Return the [x, y] coordinate for the center point of the cell that contains the specified text.  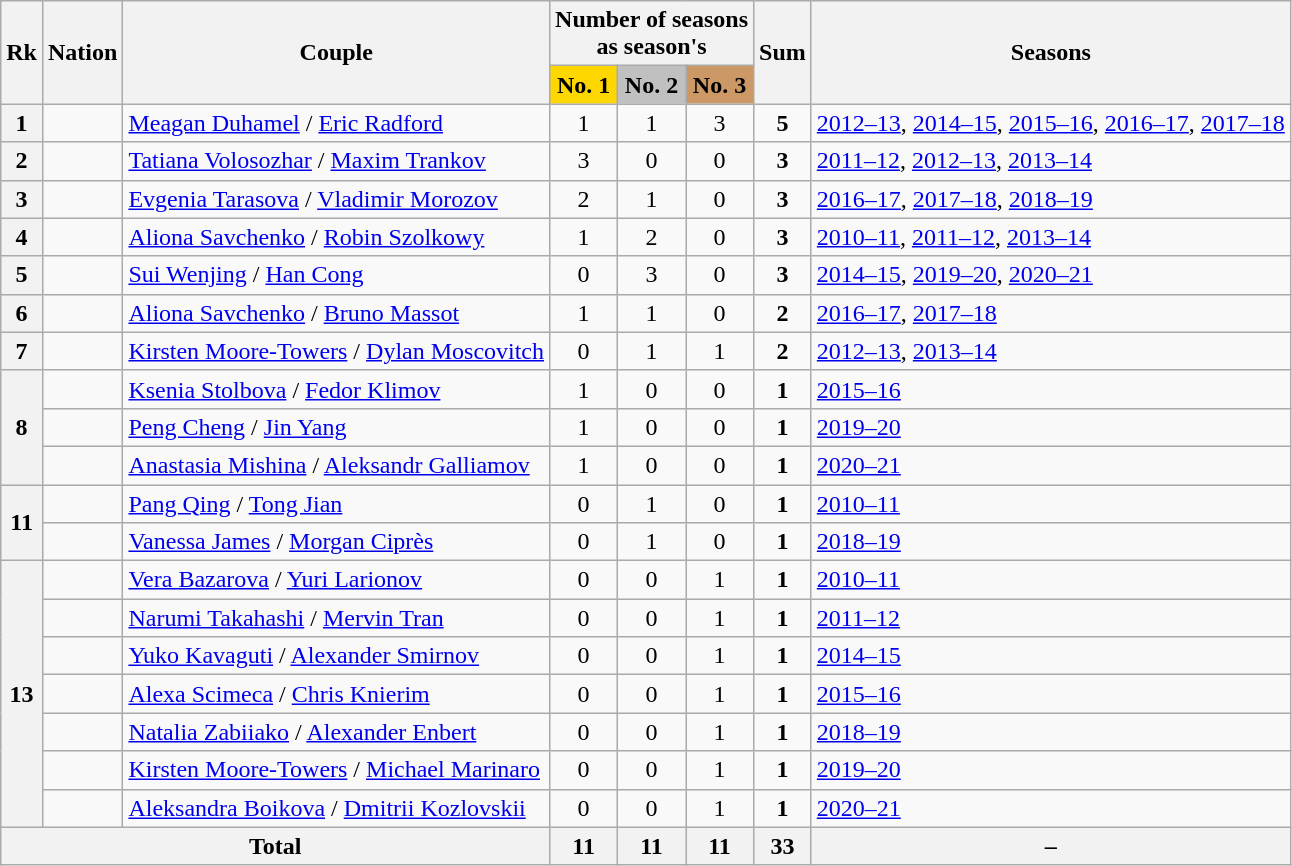
2010–11, 2011–12, 2013–14 [1050, 237]
Number of seasonsas season's [652, 34]
Pang Qing / Tong Jian [336, 503]
2011–12, 2012–13, 2013–14 [1050, 161]
Couple [336, 52]
Ksenia Stolbova / Fedor Klimov [336, 389]
7 [22, 351]
6 [22, 313]
No. 1 [584, 85]
Aliona Savchenko / Bruno Massot [336, 313]
No. 2 [652, 85]
Seasons [1050, 52]
Sum [783, 52]
13 [22, 694]
Alexa Scimeca / Chris Knierim [336, 694]
Anastasia Mishina / Aleksandr Galliamov [336, 465]
Nation [82, 52]
Tatiana Volosozhar / Maxim Trankov [336, 161]
2016–17, 2017–18 [1050, 313]
2012–13, 2013–14 [1050, 351]
2012–13, 2014–15, 2015–16, 2016–17, 2017–18 [1050, 123]
Peng Cheng / Jin Yang [336, 427]
Yuko Kavaguti / Alexander Smirnov [336, 656]
8 [22, 427]
Aliona Savchenko / Robin Szolkowy [336, 237]
2014–15, 2019–20, 2020–21 [1050, 275]
Narumi Takahashi / Mervin Tran [336, 618]
Total [276, 846]
Vanessa James / Morgan Ciprès [336, 542]
2016–17, 2017–18, 2018–19 [1050, 199]
No. 3 [720, 85]
2014–15 [1050, 656]
Vera Bazarova / Yuri Larionov [336, 580]
33 [783, 846]
Aleksandra Boikova / Dmitrii Kozlovskii [336, 808]
Rk [22, 52]
2011–12 [1050, 618]
Meagan Duhamel / Eric Radford [336, 123]
– [1050, 846]
Kirsten Moore-Towers / Dylan Moscovitch [336, 351]
4 [22, 237]
Sui Wenjing / Han Cong [336, 275]
Natalia Zabiiako / Alexander Enbert [336, 732]
Evgenia Tarasova / Vladimir Morozov [336, 199]
Kirsten Moore-Towers / Michael Marinaro [336, 770]
